Pinpoint the cell where the given text exists, returning its (X, Y) midpoint coordinate. 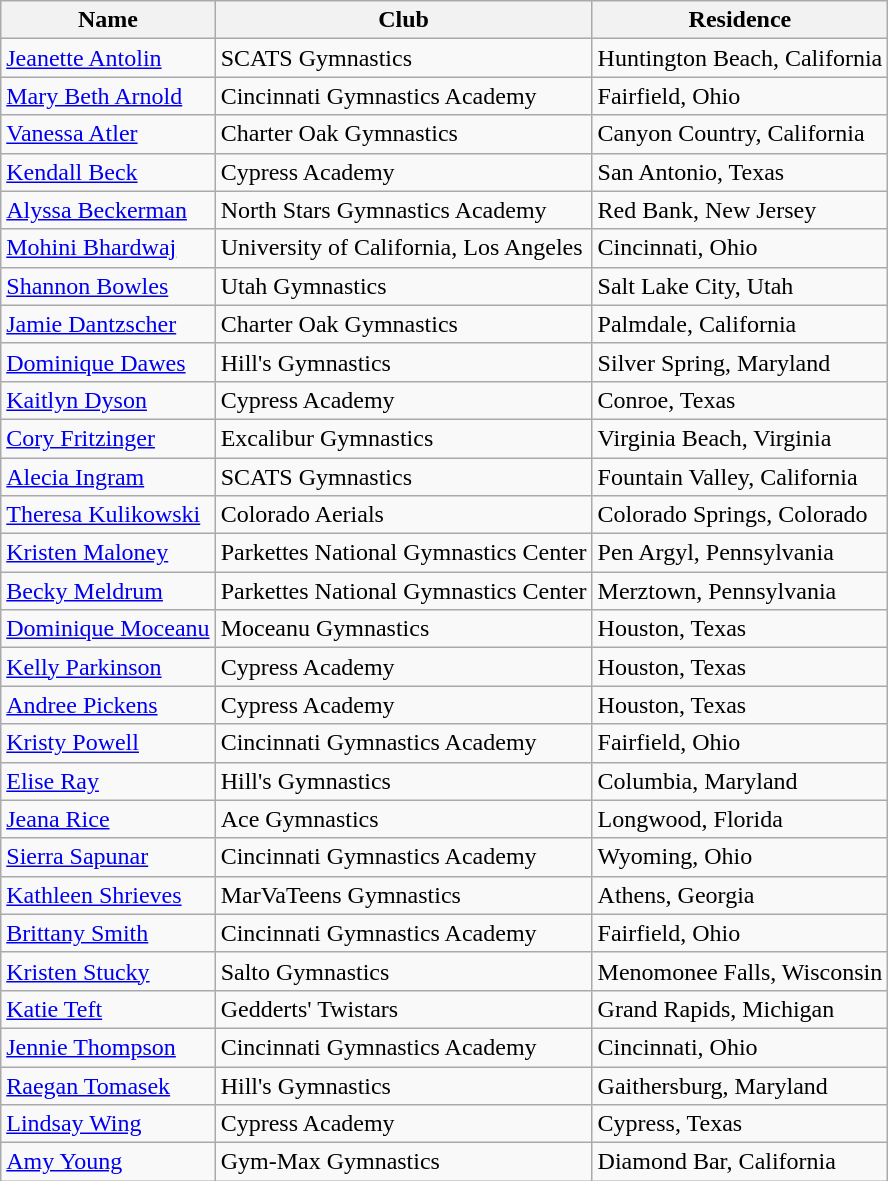
Brittany Smith (108, 933)
Katie Teft (108, 1009)
Salt Lake City, Utah (740, 286)
Lindsay Wing (108, 1124)
Moceanu Gymnastics (404, 629)
Dominique Dawes (108, 362)
Alecia Ingram (108, 477)
Palmdale, California (740, 324)
Grand Rapids, Michigan (740, 1009)
Diamond Bar, California (740, 1162)
Cypress, Texas (740, 1124)
Shannon Bowles (108, 286)
Theresa Kulikowski (108, 515)
Colorado Springs, Colorado (740, 515)
Pen Argyl, Pennsylvania (740, 553)
Kathleen Shrieves (108, 895)
Cory Fritzinger (108, 438)
San Antonio, Texas (740, 172)
Name (108, 20)
Colorado Aerials (404, 515)
Vanessa Atler (108, 134)
Salto Gymnastics (404, 971)
Jeanette Antolin (108, 58)
Columbia, Maryland (740, 781)
Conroe, Texas (740, 400)
Sierra Sapunar (108, 857)
Kaitlyn Dyson (108, 400)
Elise Ray (108, 781)
Huntington Beach, California (740, 58)
Jamie Dantzscher (108, 324)
Kristen Stucky (108, 971)
Club (404, 20)
Jeana Rice (108, 819)
Dominique Moceanu (108, 629)
Kristen Maloney (108, 553)
Jennie Thompson (108, 1047)
Kristy Powell (108, 743)
Ace Gymnastics (404, 819)
Utah Gymnastics (404, 286)
Canyon Country, California (740, 134)
Mary Beth Arnold (108, 96)
MarVaTeens Gymnastics (404, 895)
Longwood, Florida (740, 819)
Merztown, Pennsylvania (740, 591)
Residence (740, 20)
Mohini Bhardwaj (108, 248)
Menomonee Falls, Wisconsin (740, 971)
Gaithersburg, Maryland (740, 1085)
Amy Young (108, 1162)
Silver Spring, Maryland (740, 362)
Kendall Beck (108, 172)
Becky Meldrum (108, 591)
Gym-Max Gymnastics (404, 1162)
Athens, Georgia (740, 895)
Red Bank, New Jersey (740, 210)
University of California, Los Angeles (404, 248)
Fountain Valley, California (740, 477)
Raegan Tomasek (108, 1085)
Gedderts' Twistars (404, 1009)
Virginia Beach, Virginia (740, 438)
North Stars Gymnastics Academy (404, 210)
Alyssa Beckerman (108, 210)
Andree Pickens (108, 705)
Kelly Parkinson (108, 667)
Wyoming, Ohio (740, 857)
Excalibur Gymnastics (404, 438)
